From the cell containing the given text, extract its center point as [x, y] coordinate. 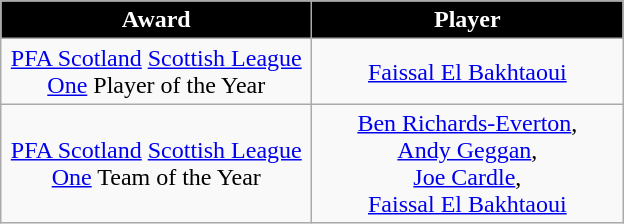
Player [468, 20]
PFA Scotland Scottish League One Player of the Year [156, 72]
Award [156, 20]
PFA Scotland Scottish League One Team of the Year [156, 164]
Ben Richards-Everton, Andy Geggan, Joe Cardle, Faissal El Bakhtaoui [468, 164]
Faissal El Bakhtaoui [468, 72]
